Locate the cell with the specified text and output its [x, y] center coordinate. 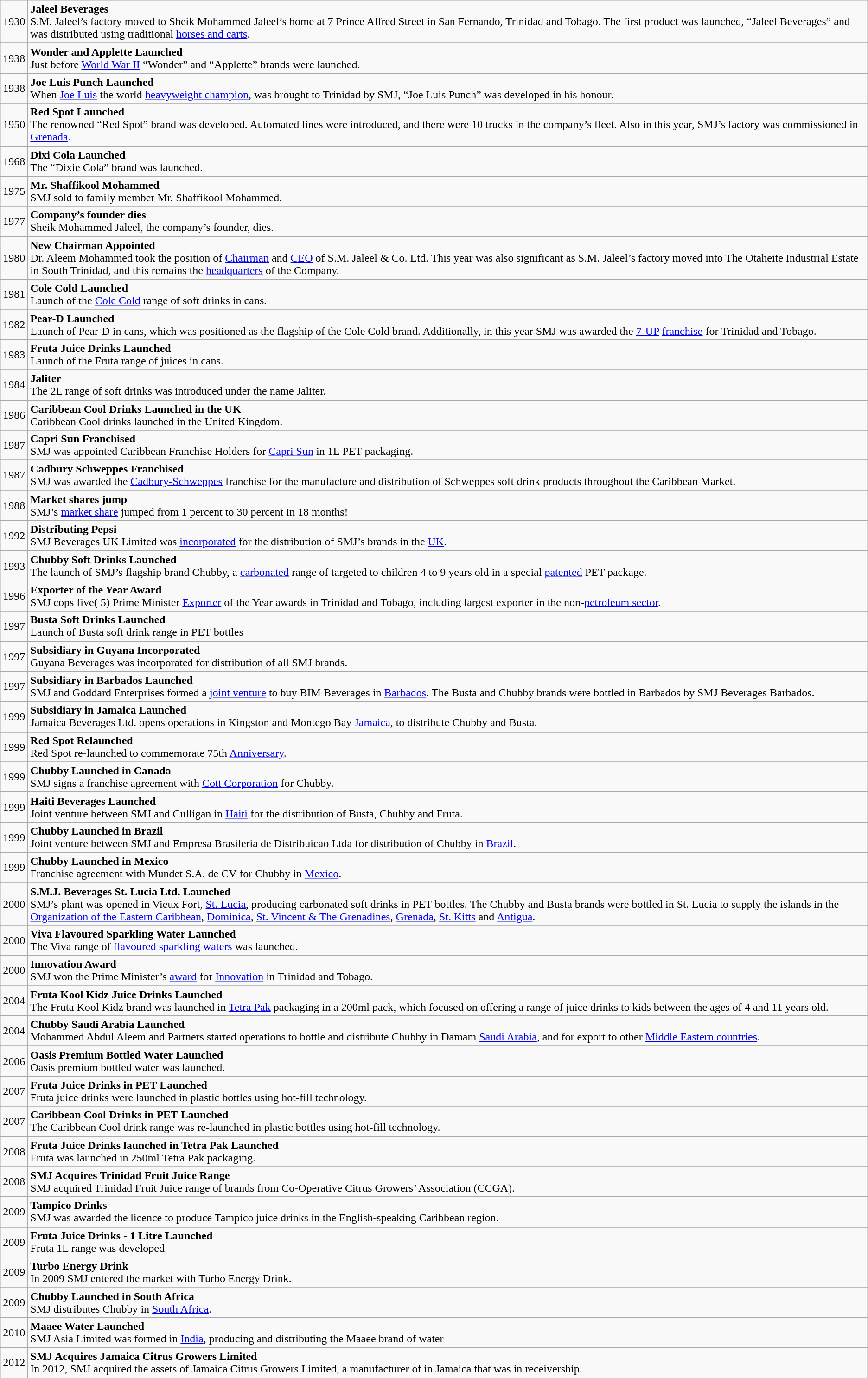
Caribbean Cool Drinks Launched in the UKCaribbean Cool drinks launched in the United Kingdom. [448, 415]
JaliterThe 2L range of soft drinks was introduced under the name Jaliter. [448, 385]
Innovation AwardSMJ won the Prime Minister’s award for Innovation in Trinidad and Tobago. [448, 971]
1977 [14, 222]
2010 [14, 1333]
Cole Cold LaunchedLaunch of the Cole Cold range of soft drinks in cans. [448, 294]
Maaee Water LaunchedSMJ Asia Limited was formed in India, producing and distributing the Maaee brand of water [448, 1333]
1982 [14, 325]
Chubby Launched in CanadaSMJ signs a franchise agreement with Cott Corporation for Chubby. [448, 777]
1984 [14, 385]
1983 [14, 354]
1988 [14, 505]
1968 [14, 161]
Capri Sun FranchisedSMJ was appointed Caribbean Franchise Holders for Capri Sun in 1L PET packaging. [448, 445]
Chubby Launched in MexicoFranchise agreement with Mundet S.A. de CV for Chubby in Mexico. [448, 867]
1993 [14, 566]
Red Spot RelaunchedRed Spot re-launched to commemorate 75th Anniversary. [448, 746]
SMJ Acquires Trinidad Fruit Juice RangeSMJ acquired Trinidad Fruit Juice range of brands from Co-Operative Citrus Growers’ Association (CCGA). [448, 1181]
Haiti Beverages LaunchedJoint venture between SMJ and Culligan in Haiti for the distribution of Busta, Chubby and Fruta. [448, 807]
Tampico DrinksSMJ was awarded the licence to produce Tampico juice drinks in the English-speaking Caribbean region. [448, 1212]
Distributing PepsiSMJ Beverages UK Limited was incorporated for the distribution of SMJ’s brands in the UK. [448, 536]
1996 [14, 596]
Chubby Launched in BrazilJoint venture between SMJ and Empresa Brasileria de Distribuicao Ltda for distribution of Chubby in Brazil. [448, 837]
1980 [14, 258]
Company’s founder diesSheik Mohammed Jaleel, the company’s founder, dies. [448, 222]
Caribbean Cool Drinks in PET LaunchedThe Caribbean Cool drink range was re-launched in plastic bottles using hot-fill technology. [448, 1121]
1950 [14, 125]
Chubby Launched in South AfricaSMJ distributes Chubby in South Africa. [448, 1302]
2012 [14, 1362]
Turbo Energy DrinkIn 2009 SMJ entered the market with Turbo Energy Drink. [448, 1272]
2006 [14, 1061]
1981 [14, 294]
Mr. Shaffikool MohammedSMJ sold to family member Mr. Shaffikool Mohammed. [448, 191]
1992 [14, 536]
1986 [14, 415]
Fruta Juice Drinks LaunchedLaunch of the Fruta range of juices in cans. [448, 354]
Viva Flavoured Sparkling Water LaunchedThe Viva range of flavoured sparkling waters was launched. [448, 940]
Oasis Premium Bottled Water LaunchedOasis premium bottled water was launched. [448, 1061]
Fruta Juice Drinks in PET LaunchedFruta juice drinks were launched in plastic bottles using hot-fill technology. [448, 1091]
Market shares jumpSMJ’s market share jumped from 1 percent to 30 percent in 18 months! [448, 505]
1975 [14, 191]
Subsidiary in Guyana IncorporatedGuyana Beverages was incorporated for distribution of all SMJ brands. [448, 657]
Fruta Juice Drinks - 1 Litre LaunchedFruta 1L range was developed [448, 1242]
Fruta Juice Drinks launched in Tetra Pak LaunchedFruta was launched in 250ml Tetra Pak packaging. [448, 1152]
Wonder and Applette LaunchedJust before World War II “Wonder” and “Applette” brands were launched. [448, 58]
Busta Soft Drinks LaunchedLaunch of Busta soft drink range in PET bottles [448, 626]
Joe Luis Punch LaunchedWhen Joe Luis the world heavyweight champion, was brought to Trinidad by SMJ, “Joe Luis Punch” was developed in his honour. [448, 88]
Subsidiary in Jamaica LaunchedJamaica Beverages Ltd. opens operations in Kingston and Montego Bay Jamaica, to distribute Chubby and Busta. [448, 717]
Dixi Cola LaunchedThe “Dixie Cola” brand was launched. [448, 161]
1930 [14, 22]
